For the text-containing cell, return its midpoint in [X, Y] coordinate format. 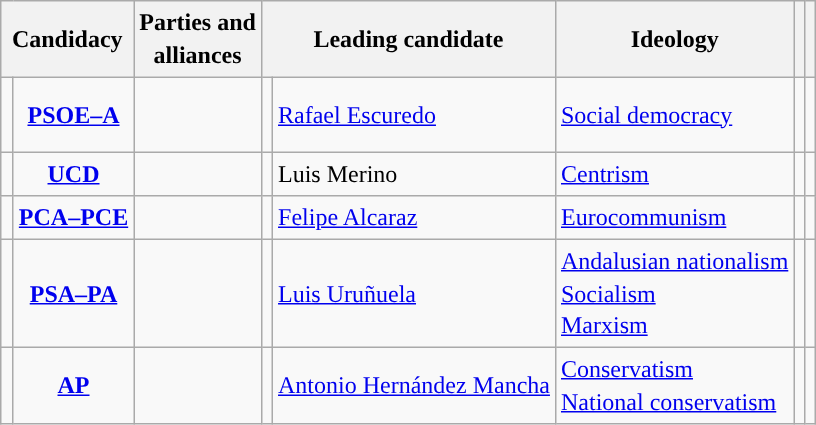
PSA–PA [73, 293]
PCA–PCE [73, 218]
Leading candidate [408, 39]
Rafael Escuredo [414, 115]
Felipe Alcaraz [414, 218]
Ideology [674, 39]
AP [73, 386]
Parties andalliances [198, 39]
ConservatismNational conservatism [674, 386]
Eurocommunism [674, 218]
Luis Merino [414, 174]
Candidacy [68, 39]
UCD [73, 174]
PSOE–A [73, 115]
Luis Uruñuela [414, 293]
Centrism [674, 174]
Antonio Hernández Mancha [414, 386]
Social democracy [674, 115]
Andalusian nationalismSocialismMarxism [674, 293]
